Return [x, y] of the center of cell containing provided text 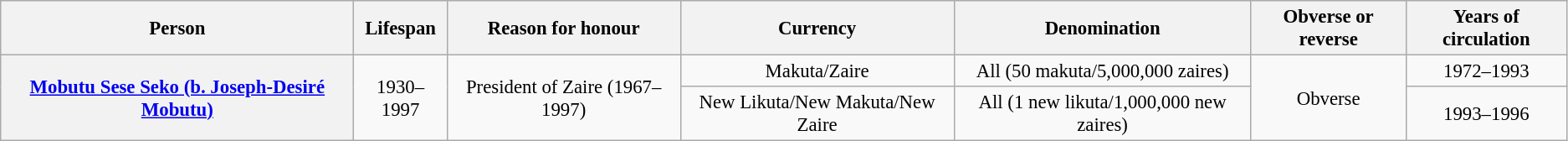
Obverse or reverse [1329, 29]
1972–1993 [1486, 71]
President of Zaire (1967–1997) [564, 98]
Obverse [1329, 98]
Makuta/Zaire [817, 71]
Currency [817, 29]
Reason for honour [564, 29]
Person [177, 29]
Mobutu Sese Seko (b. Joseph-Desiré Mobutu) [177, 98]
Denomination [1103, 29]
1930–1997 [400, 98]
Years of circulation [1486, 29]
New Likuta/New Makuta/New Zaire [817, 114]
All (1 new likuta/1,000,000 new zaires) [1103, 114]
1993–1996 [1486, 114]
All (50 makuta/5,000,000 zaires) [1103, 71]
Lifespan [400, 29]
